Determine the [x, y] coordinate at the center of the cell enclosing the given text.  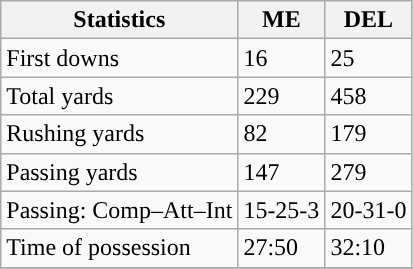
DEL [368, 20]
Rushing yards [120, 134]
147 [282, 172]
16 [282, 58]
25 [368, 58]
ME [282, 20]
32:10 [368, 248]
15-25-3 [282, 210]
458 [368, 96]
Passing yards [120, 172]
179 [368, 134]
Passing: Comp–Att–Int [120, 210]
82 [282, 134]
Total yards [120, 96]
First downs [120, 58]
Statistics [120, 20]
27:50 [282, 248]
Time of possession [120, 248]
20-31-0 [368, 210]
229 [282, 96]
279 [368, 172]
